Scan for the cell matching the given text and deliver its [x, y] coordinate at center. 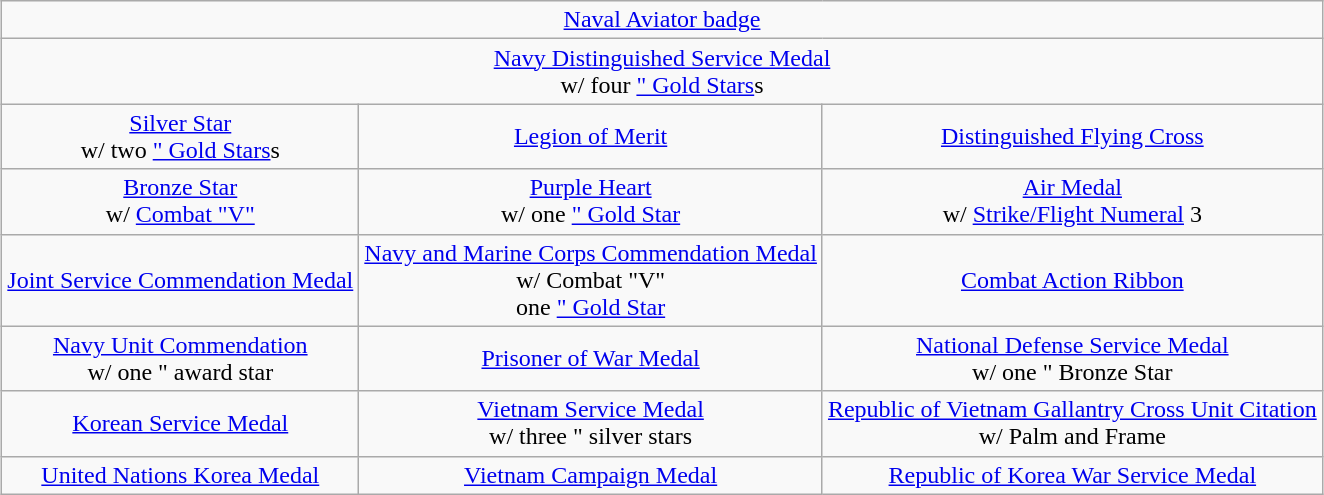
National Defense Service Medalw/ one " Bronze Star [1072, 358]
Navy Unit Commendationw/ one " award star [180, 358]
Silver Starw/ two " Gold Starss [180, 136]
Korean Service Medal [180, 424]
Republic of Korea War Service Medal [1072, 475]
Navy and Marine Corps Commendation Medalw/ Combat "V" one " Gold Star [591, 280]
Naval Aviator badge [662, 20]
Navy Distinguished Service Medalw/ four " Gold Starss [662, 72]
Purple Heartw/ one " Gold Star [591, 202]
Legion of Merit [591, 136]
Vietnam Campaign Medal [591, 475]
Distinguished Flying Cross [1072, 136]
Bronze Starw/ Combat "V" [180, 202]
Air Medalw/ Strike/Flight Numeral 3 [1072, 202]
Prisoner of War Medal [591, 358]
Vietnam Service Medalw/ three " silver stars [591, 424]
United Nations Korea Medal [180, 475]
Joint Service Commendation Medal [180, 280]
Republic of Vietnam Gallantry Cross Unit Citationw/ Palm and Frame [1072, 424]
Combat Action Ribbon [1072, 280]
